Extract the (x, y) coordinate from the center of the cell holding the provided text.  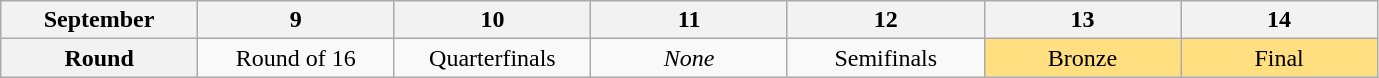
14 (1280, 20)
Round (100, 58)
Bronze (1082, 58)
None (690, 58)
Final (1280, 58)
10 (492, 20)
Semifinals (886, 58)
Quarterfinals (492, 58)
13 (1082, 20)
Round of 16 (296, 58)
September (100, 20)
9 (296, 20)
11 (690, 20)
12 (886, 20)
